Provide the [x, y] coordinate of the cell's center where the given text is located.  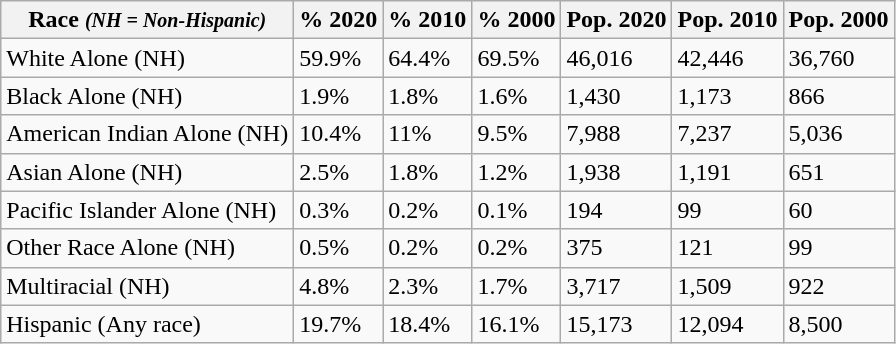
651 [838, 172]
18.4% [428, 324]
1,191 [728, 172]
American Indian Alone (NH) [148, 134]
121 [728, 248]
5,036 [838, 134]
2.5% [338, 172]
16.1% [516, 324]
1.6% [516, 96]
12,094 [728, 324]
64.4% [428, 58]
19.7% [338, 324]
0.5% [338, 248]
Race (NH = Non-Hispanic) [148, 20]
15,173 [616, 324]
Pacific Islander Alone (NH) [148, 210]
69.5% [516, 58]
1,938 [616, 172]
46,016 [616, 58]
% 2000 [516, 20]
1,173 [728, 96]
194 [616, 210]
60 [838, 210]
8,500 [838, 324]
922 [838, 286]
Pop. 2020 [616, 20]
1.9% [338, 96]
866 [838, 96]
3,717 [616, 286]
375 [616, 248]
2.3% [428, 286]
1,430 [616, 96]
Hispanic (Any race) [148, 324]
7,988 [616, 134]
Other Race Alone (NH) [148, 248]
Asian Alone (NH) [148, 172]
9.5% [516, 134]
1.7% [516, 286]
Pop. 2000 [838, 20]
7,237 [728, 134]
Multiracial (NH) [148, 286]
1.2% [516, 172]
59.9% [338, 58]
1,509 [728, 286]
Black Alone (NH) [148, 96]
% 2010 [428, 20]
0.3% [338, 210]
Pop. 2010 [728, 20]
36,760 [838, 58]
42,446 [728, 58]
10.4% [338, 134]
4.8% [338, 286]
0.1% [516, 210]
White Alone (NH) [148, 58]
11% [428, 134]
% 2020 [338, 20]
